Detect which cell encompasses the target text, then output its (X, Y) center coordinate. 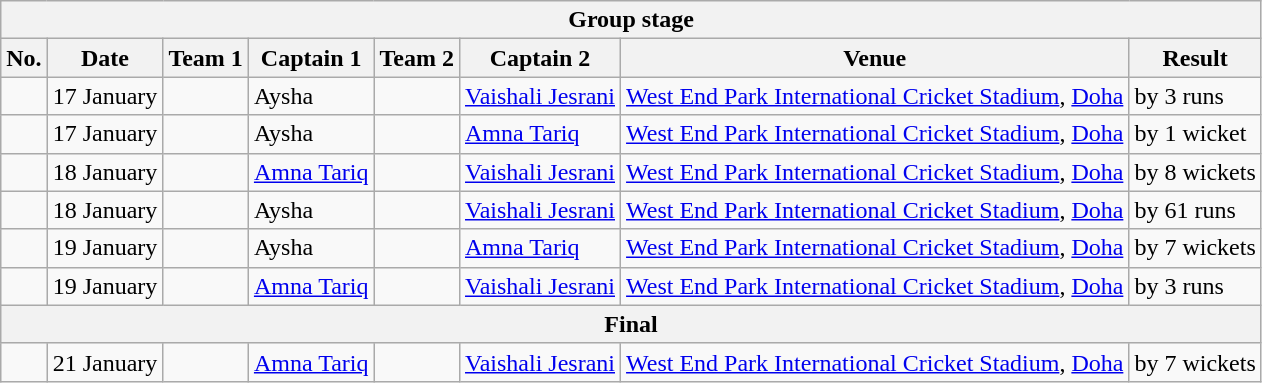
No. (24, 58)
Team 1 (206, 58)
Group stage (632, 20)
by 1 wicket (1195, 134)
by 61 runs (1195, 210)
Captain 1 (311, 58)
Venue (875, 58)
21 January (105, 362)
Team 2 (417, 58)
by 8 wickets (1195, 172)
Final (632, 324)
Result (1195, 58)
Date (105, 58)
Captain 2 (540, 58)
